Identify which cell holds the provided text, then report its [x, y] central coordinate. 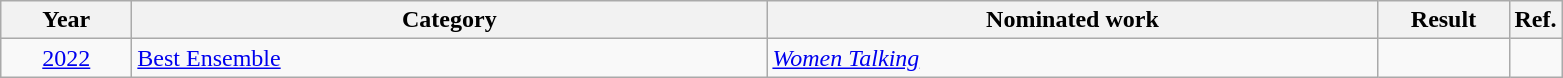
Ref. [1536, 20]
Result [1444, 20]
Women Talking [1072, 58]
Nominated work [1072, 20]
Year [66, 20]
2022 [66, 58]
Best Ensemble [450, 58]
Category [450, 20]
